Capture the cell that displays the provided text and extract its [x, y] central coordinate. 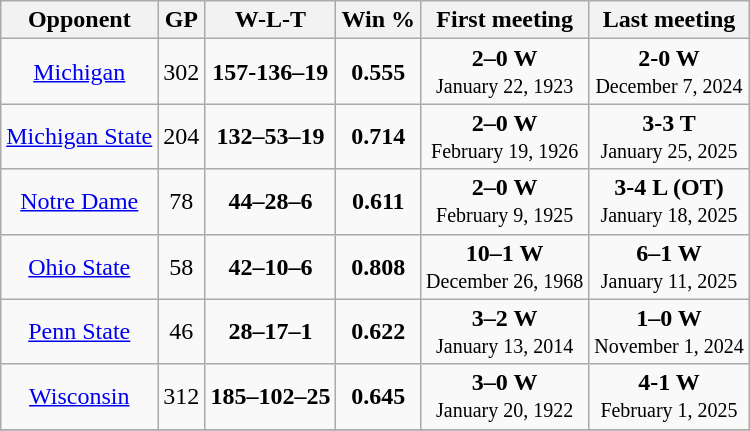
185–102–25 [270, 396]
204 [182, 136]
Penn State [80, 332]
First meeting [505, 20]
1–0 WNovember 1, 2024 [669, 332]
132–53–19 [270, 136]
Win % [378, 20]
58 [182, 266]
42–10–6 [270, 266]
0.611 [378, 202]
0.555 [378, 72]
Last meeting [669, 20]
3–0 WJanuary 20, 1922 [505, 396]
Notre Dame [80, 202]
2-0 W December 7, 2024 [669, 72]
3-3 T January 25, 2025 [669, 136]
312 [182, 396]
302 [182, 72]
0.714 [378, 136]
2–0 WJanuary 22, 1923 [505, 72]
2–0 WFebruary 9, 1925 [505, 202]
28–17–1 [270, 332]
3–2 WJanuary 13, 2014 [505, 332]
0.808 [378, 266]
44–28–6 [270, 202]
0.645 [378, 396]
10–1 WDecember 26, 1968 [505, 266]
157-136–19 [270, 72]
2–0 WFebruary 19, 1926 [505, 136]
Michigan State [80, 136]
3-4 L (OT)January 18, 2025 [669, 202]
0.622 [378, 332]
GP [182, 20]
Ohio State [80, 266]
W-L-T [270, 20]
46 [182, 332]
78 [182, 202]
6–1 WJanuary 11, 2025 [669, 266]
Opponent [80, 20]
4-1 WFebruary 1, 2025 [669, 396]
Wisconsin [80, 396]
Michigan [80, 72]
